From the cell containing the given text, extract its center point as (X, Y) coordinate. 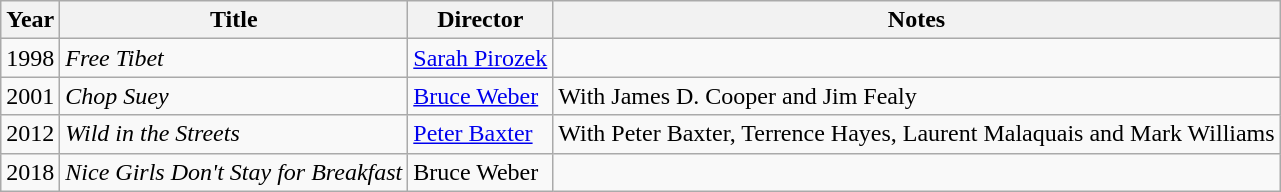
2001 (30, 96)
Notes (916, 20)
With James D. Cooper and Jim Fealy (916, 96)
2018 (30, 172)
Year (30, 20)
Nice Girls Don't Stay for Breakfast (234, 172)
Free Tibet (234, 58)
2012 (30, 134)
1998 (30, 58)
Title (234, 20)
With Peter Baxter, Terrence Hayes, Laurent Malaquais and Mark Williams (916, 134)
Peter Baxter (480, 134)
Director (480, 20)
Wild in the Streets (234, 134)
Sarah Pirozek (480, 58)
Chop Suey (234, 96)
